For the text-containing cell, return its midpoint in [X, Y] coordinate format. 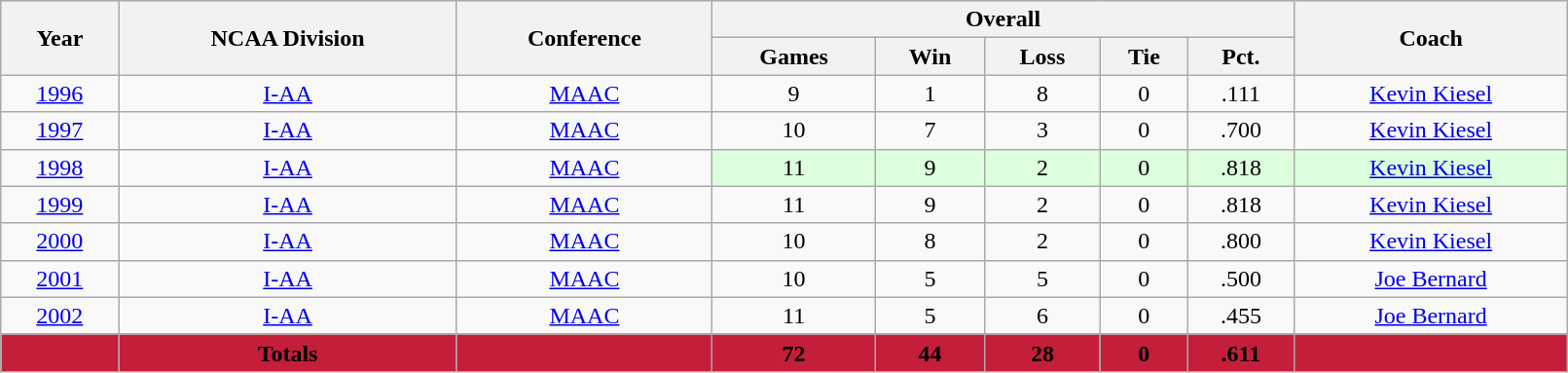
6 [1043, 316]
1 [930, 93]
Overall [1003, 19]
Coach [1431, 38]
2002 [60, 316]
1998 [60, 168]
.111 [1240, 93]
28 [1043, 353]
1996 [60, 93]
2001 [60, 279]
Conference [584, 38]
Year [60, 38]
.611 [1240, 353]
1997 [60, 131]
44 [930, 353]
3 [1043, 131]
.700 [1240, 131]
Totals [288, 353]
Loss [1043, 56]
Games [794, 56]
.500 [1240, 279]
NCAA Division [288, 38]
2000 [60, 242]
72 [794, 353]
7 [930, 131]
Win [930, 56]
1999 [60, 205]
Pct. [1240, 56]
Tie [1144, 56]
.455 [1240, 316]
.800 [1240, 242]
